Output the (X, Y) coordinate of the center of the cell containing the given text.  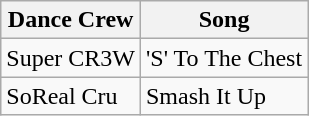
SoReal Cru (71, 96)
Super CR3W (71, 58)
Smash It Up (224, 96)
'S' To The Chest (224, 58)
Dance Crew (71, 20)
Song (224, 20)
